Pinpoint the cell where the given text exists, returning its [X, Y] midpoint coordinate. 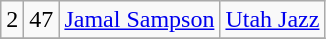
Utah Jazz [272, 20]
47 [42, 20]
2 [12, 20]
Jamal Sampson [140, 20]
